Capture the cell that displays the provided text and extract its (x, y) central coordinate. 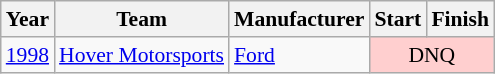
1998 (28, 55)
Ford (299, 55)
Finish (460, 19)
Hover Motorsports (142, 55)
Manufacturer (299, 19)
Start (398, 19)
Team (142, 19)
Year (28, 19)
DNQ (432, 55)
